Output the (x, y) coordinate of the center of the cell containing the given text.  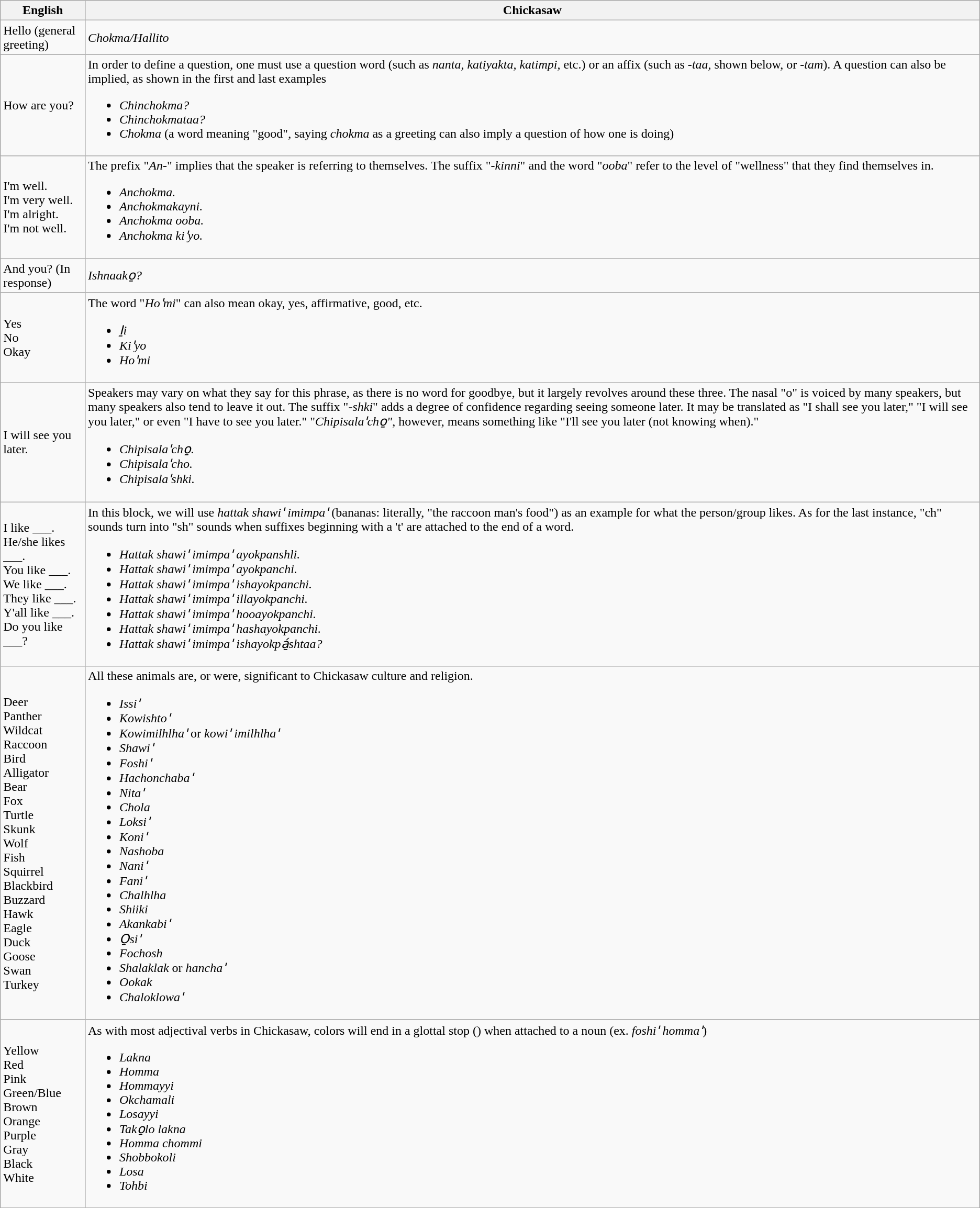
I will see you later. (43, 443)
Chickasaw (532, 10)
Hello (general greeting) (43, 38)
I'm well.I'm very well.I'm alright.I'm not well. (43, 207)
YellowRedPinkGreen/BlueBrownOrangePurpleGrayBlackWhite (43, 1114)
The word "Hoꞌmi" can also mean okay, yes, affirmative, good, etc.I̱iKiꞌyoHoꞌmi (532, 338)
And you? (In response) (43, 275)
Ishnaako̱? (532, 275)
YesNoOkay (43, 338)
How are you? (43, 105)
English (43, 10)
Chokma/Hallito (532, 38)
I like ___.He/she likes ___.You like ___.We like ___.They like ___.Y'all like ___.Do you like ___? (43, 584)
DeerPantherWildcatRaccoonBirdAlligatorBearFoxTurtleSkunkWolfFishSquirrelBlackbirdBuzzardHawkEagleDuckGooseSwanTurkey (43, 843)
